Find where the given text appears and provide that cell's center as (x, y) coordinate. 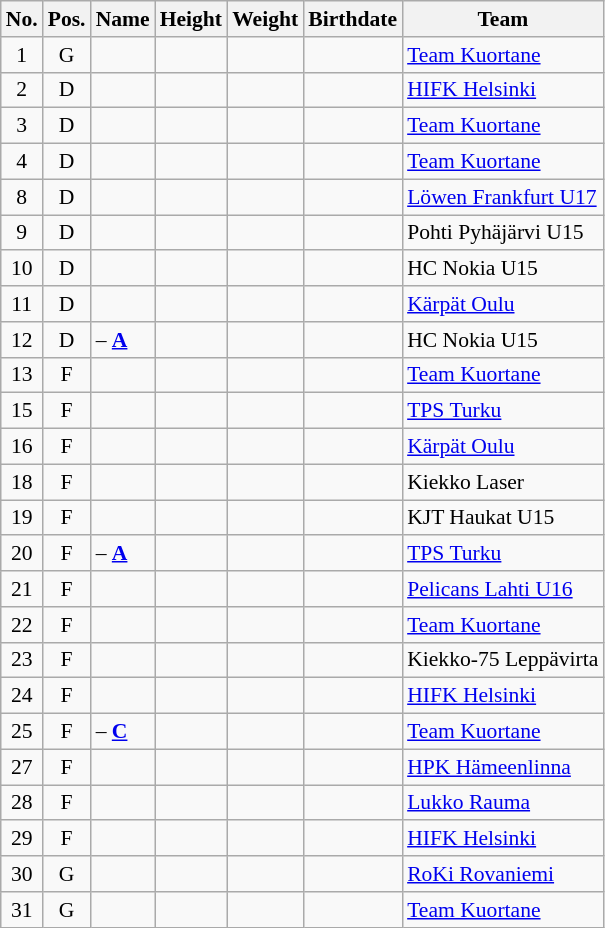
19 (22, 518)
Kiekko-75 Leppävirta (502, 660)
3 (22, 126)
11 (22, 304)
20 (22, 554)
– C (123, 732)
1 (22, 55)
16 (22, 447)
25 (22, 732)
Name (123, 19)
Team (502, 19)
Height (191, 19)
27 (22, 767)
HPK Hämeenlinna (502, 767)
4 (22, 162)
13 (22, 375)
22 (22, 625)
23 (22, 660)
Birthdate (352, 19)
Pos. (67, 19)
Pohti Pyhäjärvi U15 (502, 233)
8 (22, 197)
28 (22, 803)
Lukko Rauma (502, 803)
KJT Haukat U15 (502, 518)
Löwen Frankfurt U17 (502, 197)
Kiekko Laser (502, 482)
30 (22, 874)
No. (22, 19)
10 (22, 269)
24 (22, 696)
Weight (265, 19)
29 (22, 839)
15 (22, 411)
Pelicans Lahti U16 (502, 589)
9 (22, 233)
2 (22, 90)
31 (22, 910)
RoKi Rovaniemi (502, 874)
18 (22, 482)
21 (22, 589)
12 (22, 340)
